Output the (X, Y) coordinate of the center of the cell containing the given text.  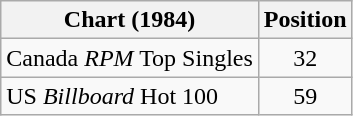
32 (305, 58)
Position (305, 20)
Canada RPM Top Singles (130, 58)
US Billboard Hot 100 (130, 96)
59 (305, 96)
Chart (1984) (130, 20)
